Determine the [x, y] coordinate at the center of the cell enclosing the given text.  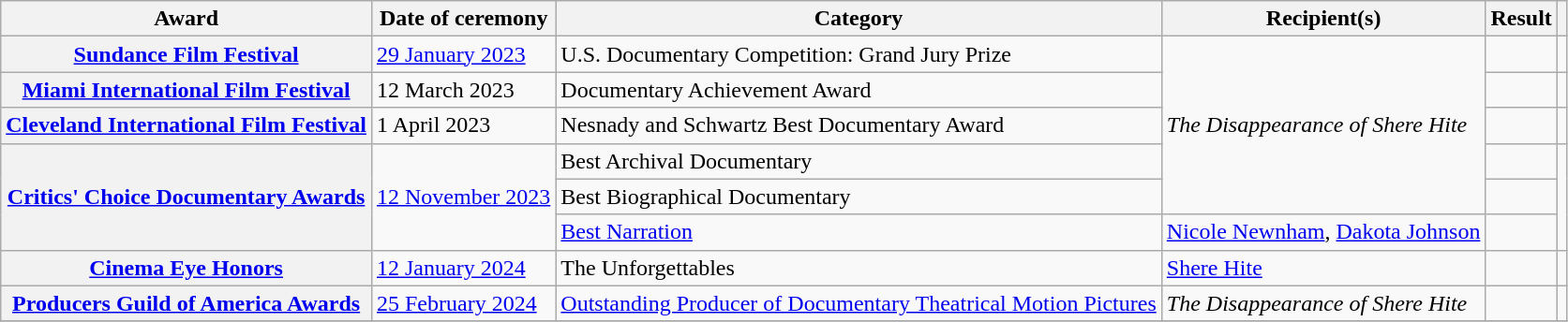
Sundance Film Festival [187, 54]
Best Narration [859, 232]
U.S. Documentary Competition: Grand Jury Prize [859, 54]
Best Biographical Documentary [859, 197]
Recipient(s) [1323, 19]
25 February 2024 [463, 303]
29 January 2023 [463, 54]
Outstanding Producer of Documentary Theatrical Motion Pictures [859, 303]
12 March 2023 [463, 90]
Shere Hite [1323, 268]
Documentary Achievement Award [859, 90]
Category [859, 19]
The Unforgettables [859, 268]
Miami International Film Festival [187, 90]
12 January 2024 [463, 268]
Best Archival Documentary [859, 161]
Critics' Choice Documentary Awards [187, 197]
12 November 2023 [463, 197]
Nesnady and Schwartz Best Documentary Award [859, 125]
Result [1521, 19]
Cleveland International Film Festival [187, 125]
Nicole Newnham, Dakota Johnson [1323, 232]
Producers Guild of America Awards [187, 303]
Cinema Eye Honors [187, 268]
Date of ceremony [463, 19]
1 April 2023 [463, 125]
Award [187, 19]
